Return the [x, y] coordinate for the center point of the cell that contains the specified text.  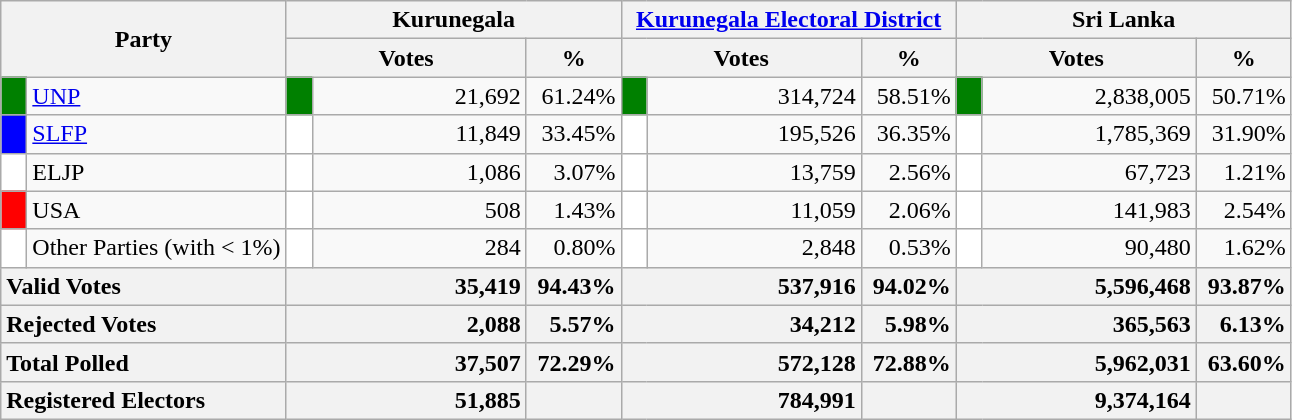
58.51% [908, 96]
67,723 [1089, 172]
2,848 [754, 248]
93.87% [1244, 286]
537,916 [741, 286]
5.57% [574, 324]
94.43% [574, 286]
13,759 [754, 172]
5.98% [908, 324]
Rejected Votes [144, 324]
USA [156, 210]
6.13% [1244, 324]
314,724 [754, 96]
63.60% [1244, 362]
365,563 [1076, 324]
Kurunegala Electoral District [788, 20]
2.54% [1244, 210]
1.43% [574, 210]
508 [419, 210]
2.56% [908, 172]
37,507 [406, 362]
5,962,031 [1076, 362]
0.53% [908, 248]
94.02% [908, 286]
784,991 [741, 400]
51,885 [406, 400]
61.24% [574, 96]
Sri Lanka [1124, 20]
1.21% [1244, 172]
34,212 [741, 324]
11,059 [754, 210]
3.07% [574, 172]
195,526 [754, 134]
36.35% [908, 134]
Valid Votes [144, 286]
5,596,468 [1076, 286]
Kurunegala [454, 20]
2.06% [908, 210]
1,785,369 [1089, 134]
Registered Electors [144, 400]
72.88% [908, 362]
0.80% [574, 248]
1.62% [1244, 248]
SLFP [156, 134]
2,838,005 [1089, 96]
90,480 [1089, 248]
UNP [156, 96]
9,374,164 [1076, 400]
572,128 [741, 362]
21,692 [419, 96]
284 [419, 248]
35,419 [406, 286]
Total Polled [144, 362]
ELJP [156, 172]
72.29% [574, 362]
33.45% [574, 134]
11,849 [419, 134]
50.71% [1244, 96]
1,086 [419, 172]
2,088 [406, 324]
Other Parties (with < 1%) [156, 248]
141,983 [1089, 210]
Party [144, 39]
31.90% [1244, 134]
